Identify which cell holds the provided text, then report its (X, Y) central coordinate. 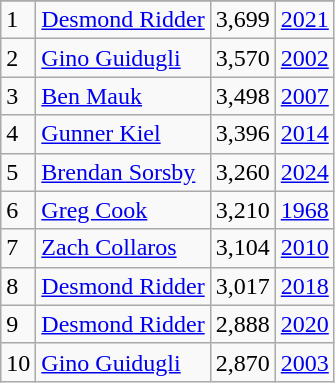
3 (18, 96)
9 (18, 324)
2024 (304, 172)
4 (18, 134)
3,104 (242, 248)
3,498 (242, 96)
3,260 (242, 172)
Ben Mauk (123, 96)
2007 (304, 96)
2 (18, 58)
2,888 (242, 324)
3,017 (242, 286)
3,210 (242, 210)
7 (18, 248)
1968 (304, 210)
10 (18, 362)
2002 (304, 58)
2003 (304, 362)
5 (18, 172)
Brendan Sorsby (123, 172)
2020 (304, 324)
Zach Collaros (123, 248)
2010 (304, 248)
Gunner Kiel (123, 134)
2018 (304, 286)
3,699 (242, 20)
2014 (304, 134)
2,870 (242, 362)
3,396 (242, 134)
2021 (304, 20)
8 (18, 286)
1 (18, 20)
3,570 (242, 58)
6 (18, 210)
Greg Cook (123, 210)
